Determine the [x, y] coordinate at the center of the cell enclosing the given text.  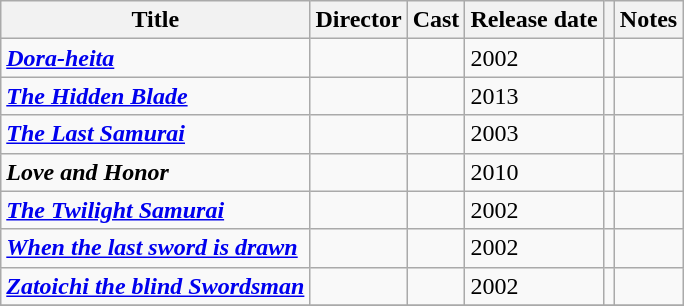
Title [156, 20]
Notes [648, 20]
Director [358, 20]
When the last sword is drawn [156, 248]
The Twilight Samurai [156, 210]
Release date [534, 20]
2003 [534, 134]
Cast [436, 20]
The Hidden Blade [156, 96]
The Last Samurai [156, 134]
Love and Honor [156, 172]
Dora-heita [156, 58]
2010 [534, 172]
2013 [534, 96]
Zatoichi the blind Swordsman [156, 286]
